Detect which cell encompasses the target text, then output its (X, Y) center coordinate. 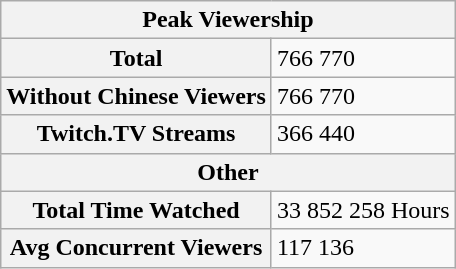
33 852 258 Hours (363, 210)
Avg Concurrent Viewers (136, 248)
Twitch.TV Streams (136, 134)
Total (136, 58)
366 440 (363, 134)
Peak Viewership (228, 20)
Without Chinese Viewers (136, 96)
Other (228, 172)
Total Time Watched (136, 210)
117 136 (363, 248)
